Return (X, Y) of the center of cell containing provided text 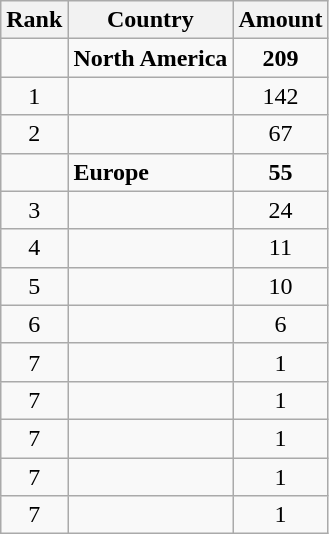
10 (280, 286)
209 (280, 58)
4 (34, 248)
Rank (34, 20)
142 (280, 96)
Amount (280, 20)
2 (34, 134)
North America (150, 58)
3 (34, 210)
5 (34, 286)
55 (280, 172)
67 (280, 134)
24 (280, 210)
Country (150, 20)
11 (280, 248)
Europe (150, 172)
